Find where the given text appears and provide that cell's center as [X, Y] coordinate. 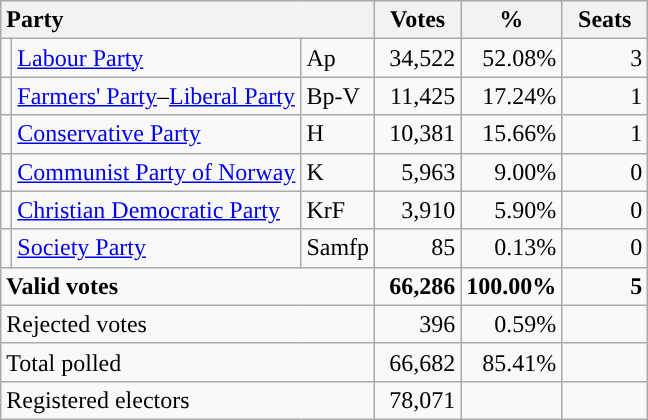
Samfp [338, 248]
100.00% [512, 286]
5.90% [512, 210]
52.08% [512, 58]
Labour Party [156, 58]
396 [418, 324]
10,381 [418, 134]
85 [418, 248]
78,071 [418, 400]
Party [188, 20]
Valid votes [188, 286]
5 [605, 286]
Christian Democratic Party [156, 210]
Communist Party of Norway [156, 172]
85.41% [512, 362]
Conservative Party [156, 134]
0.59% [512, 324]
3,910 [418, 210]
17.24% [512, 96]
Total polled [188, 362]
Society Party [156, 248]
34,522 [418, 58]
Bp-V [338, 96]
Ap [338, 58]
11,425 [418, 96]
Rejected votes [188, 324]
Farmers' Party–Liberal Party [156, 96]
Votes [418, 20]
K [338, 172]
66,286 [418, 286]
Registered electors [188, 400]
5,963 [418, 172]
3 [605, 58]
66,682 [418, 362]
0.13% [512, 248]
KrF [338, 210]
% [512, 20]
15.66% [512, 134]
9.00% [512, 172]
H [338, 134]
Seats [605, 20]
